Capture the cell that displays the provided text and extract its (x, y) central coordinate. 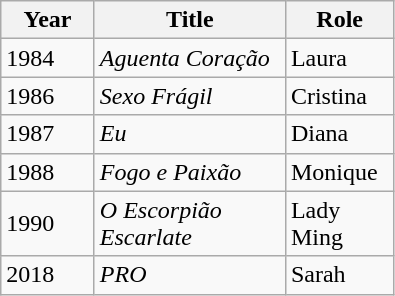
Cristina (340, 96)
Lady Ming (340, 224)
Monique (340, 172)
1984 (48, 58)
O Escorpião Escarlate (190, 224)
Year (48, 20)
1987 (48, 134)
Role (340, 20)
Fogo e Paixão (190, 172)
Laura (340, 58)
1990 (48, 224)
Title (190, 20)
Diana (340, 134)
Sexo Frágil (190, 96)
1986 (48, 96)
Sarah (340, 275)
Aguenta Coração (190, 58)
1988 (48, 172)
Eu (190, 134)
2018 (48, 275)
PRO (190, 275)
